Extract the [x, y] coordinate from the center of the cell holding the provided text.  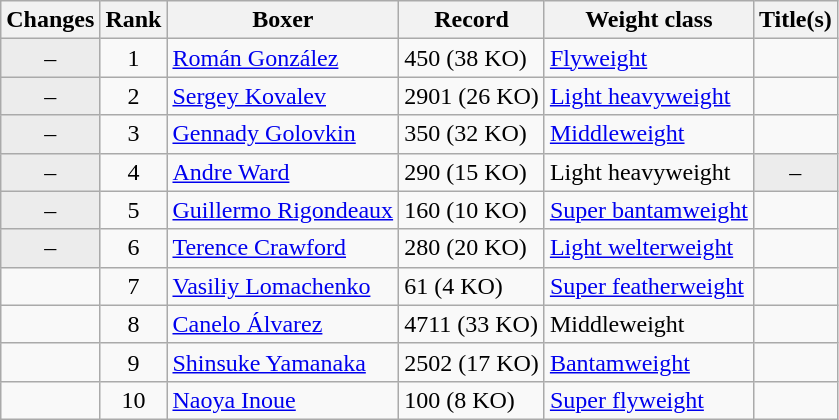
5 [134, 210]
Light welterweight [648, 248]
7 [134, 286]
160 (10 KO) [472, 210]
Super flyweight [648, 400]
Andre Ward [283, 172]
Guillermo Rigondeaux [283, 210]
Román González [283, 58]
Gennady Golovkin [283, 134]
2 [134, 96]
6 [134, 248]
Vasiliy Lomachenko [283, 286]
4711 (33 KO) [472, 324]
2502 (17 KO) [472, 362]
280 (20 KO) [472, 248]
Boxer [283, 20]
Shinsuke Yamanaka [283, 362]
4 [134, 172]
Terence Crawford [283, 248]
350 (32 KO) [472, 134]
290 (15 KO) [472, 172]
Canelo Álvarez [283, 324]
61 (4 KO) [472, 286]
Flyweight [648, 58]
8 [134, 324]
100 (8 KO) [472, 400]
Sergey Kovalev [283, 96]
450 (38 KO) [472, 58]
Changes [50, 20]
Naoya Inoue [283, 400]
10 [134, 400]
Record [472, 20]
Title(s) [795, 20]
Weight class [648, 20]
Super featherweight [648, 286]
Super bantamweight [648, 210]
3 [134, 134]
1 [134, 58]
9 [134, 362]
2901 (26 KO) [472, 96]
Bantamweight [648, 362]
Rank [134, 20]
